Identify which cell holds the provided text, then report its [x, y] central coordinate. 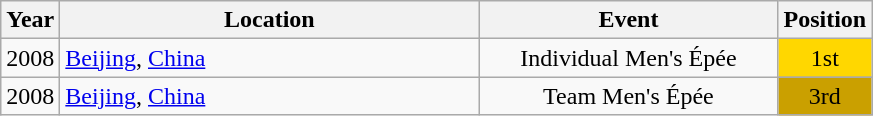
Location [270, 20]
Team Men's Épée [628, 96]
Position [825, 20]
Individual Men's Épée [628, 58]
3rd [825, 96]
Event [628, 20]
Year [30, 20]
1st [825, 58]
